Extract the [x, y] coordinate from the center of the cell holding the provided text.  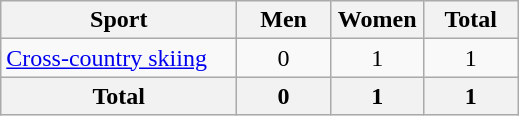
Men [284, 20]
Women [377, 20]
Cross-country skiing [119, 58]
Sport [119, 20]
